Identify which cell holds the provided text, then report its [X, Y] central coordinate. 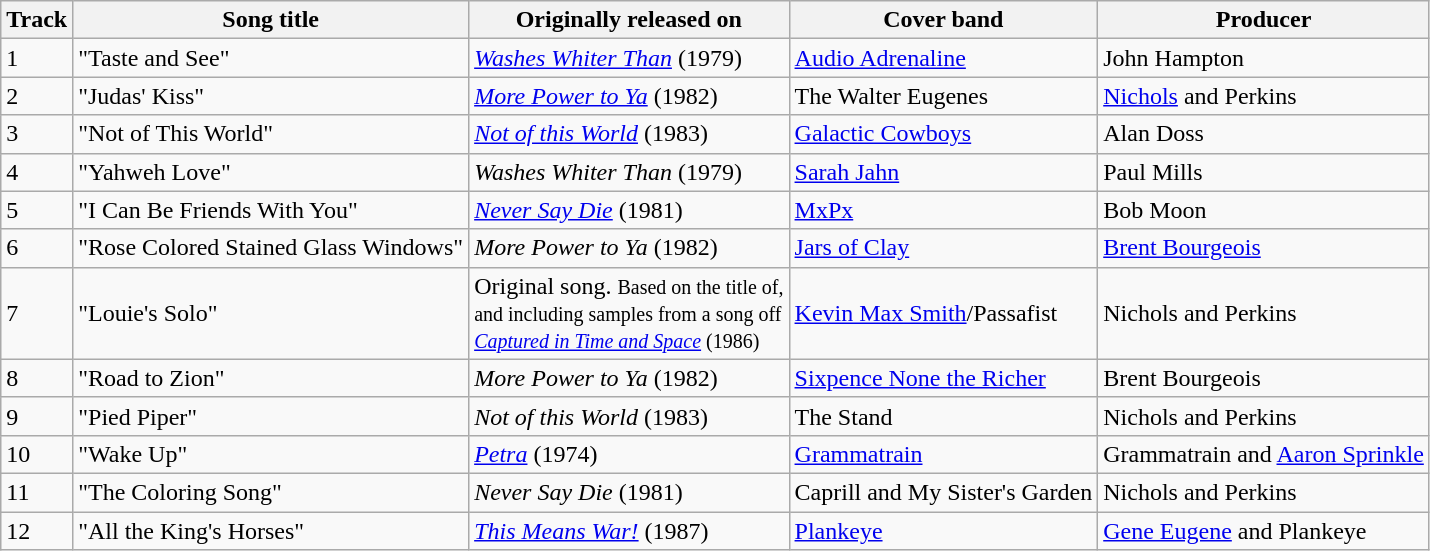
Originally released on [629, 20]
This Means War! (1987) [629, 531]
Grammatrain and Aaron Sprinkle [1264, 454]
"All the King's Horses" [271, 531]
"Rose Colored Stained Glass Windows" [271, 248]
9 [37, 416]
11 [37, 492]
3 [37, 134]
Kevin Max Smith/Passafist [944, 313]
8 [37, 378]
Audio Adrenaline [944, 58]
"Louie's Solo" [271, 313]
"Taste and See" [271, 58]
Bob Moon [1264, 210]
"Not of This World" [271, 134]
Cover band [944, 20]
Song title [271, 20]
"I Can Be Friends With You" [271, 210]
MxPx [944, 210]
Galactic Cowboys [944, 134]
"Pied Piper" [271, 416]
Gene Eugene and Plankeye [1264, 531]
Jars of Clay [944, 248]
12 [37, 531]
Caprill and My Sister's Garden [944, 492]
10 [37, 454]
The Walter Eugenes [944, 96]
The Stand [944, 416]
1 [37, 58]
Original song. Based on the title of,and including samples from a song offCaptured in Time and Space (1986) [629, 313]
"Judas' Kiss" [271, 96]
2 [37, 96]
Petra (1974) [629, 454]
7 [37, 313]
Sarah Jahn [944, 172]
Alan Doss [1264, 134]
Producer [1264, 20]
Paul Mills [1264, 172]
4 [37, 172]
"Road to Zion" [271, 378]
John Hampton [1264, 58]
5 [37, 210]
"Yahweh Love" [271, 172]
Track [37, 20]
6 [37, 248]
"The Coloring Song" [271, 492]
Grammatrain [944, 454]
"Wake Up" [271, 454]
Plankeye [944, 531]
Sixpence None the Richer [944, 378]
